Determine the (x, y) coordinate at the center of the cell enclosing the given text.  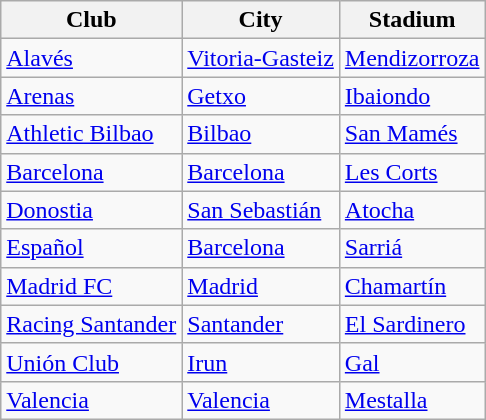
Bilbao (261, 134)
Mestalla (412, 400)
Vitoria-Gasteiz (261, 58)
Donostia (92, 210)
Alavés (92, 58)
Sarriá (412, 248)
Racing Santander (92, 324)
Athletic Bilbao (92, 134)
Gal (412, 362)
Madrid FC (92, 286)
Stadium (412, 20)
Club (92, 20)
Santander (261, 324)
San Sebastián (261, 210)
Arenas (92, 96)
Les Corts (412, 172)
El Sardinero (412, 324)
Ibaiondo (412, 96)
Madrid (261, 286)
Chamartín (412, 286)
Getxo (261, 96)
Mendizorroza (412, 58)
Español (92, 248)
Atocha (412, 210)
Irun (261, 362)
Unión Club (92, 362)
San Mamés (412, 134)
City (261, 20)
